Search for the cell housing the specified text and yield its (X, Y) center coordinate. 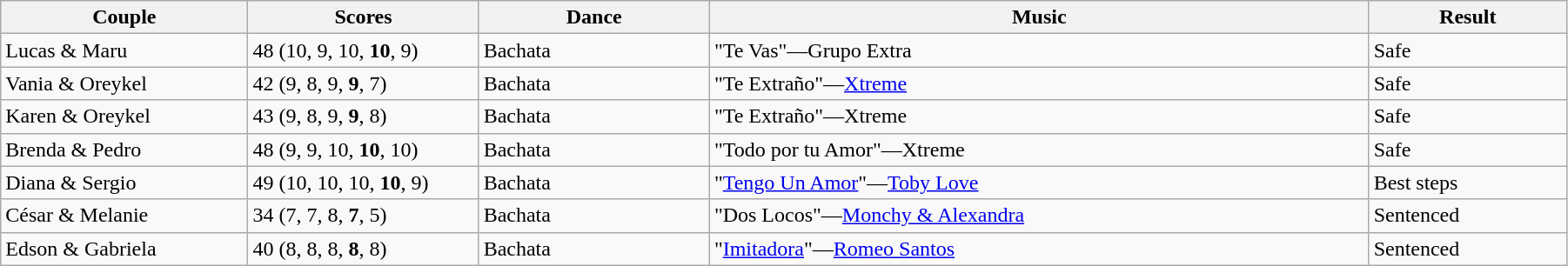
Brenda & Pedro (124, 150)
César & Melanie (124, 216)
Dance (593, 17)
48 (10, 9, 10, 10, 9) (364, 50)
Diana & Sergio (124, 183)
43 (9, 8, 9, 9, 8) (364, 116)
"Dos Locos"—Monchy & Alexandra (1039, 216)
Vania & Oreykel (124, 83)
"Tengo Un Amor"—Toby Love (1039, 183)
Result (1467, 17)
Music (1039, 17)
Karen & Oreykel (124, 116)
34 (7, 7, 8, 7, 5) (364, 216)
Edson & Gabriela (124, 249)
"Todo por tu Amor"—Xtreme (1039, 150)
49 (10, 10, 10, 10, 9) (364, 183)
Best steps (1467, 183)
"Imitadora"—Romeo Santos (1039, 249)
"Te Vas"—Grupo Extra (1039, 50)
Couple (124, 17)
Scores (364, 17)
48 (9, 9, 10, 10, 10) (364, 150)
40 (8, 8, 8, 8, 8) (364, 249)
42 (9, 8, 9, 9, 7) (364, 83)
Lucas & Maru (124, 50)
